Scan for the cell matching the given text and deliver its (x, y) coordinate at center. 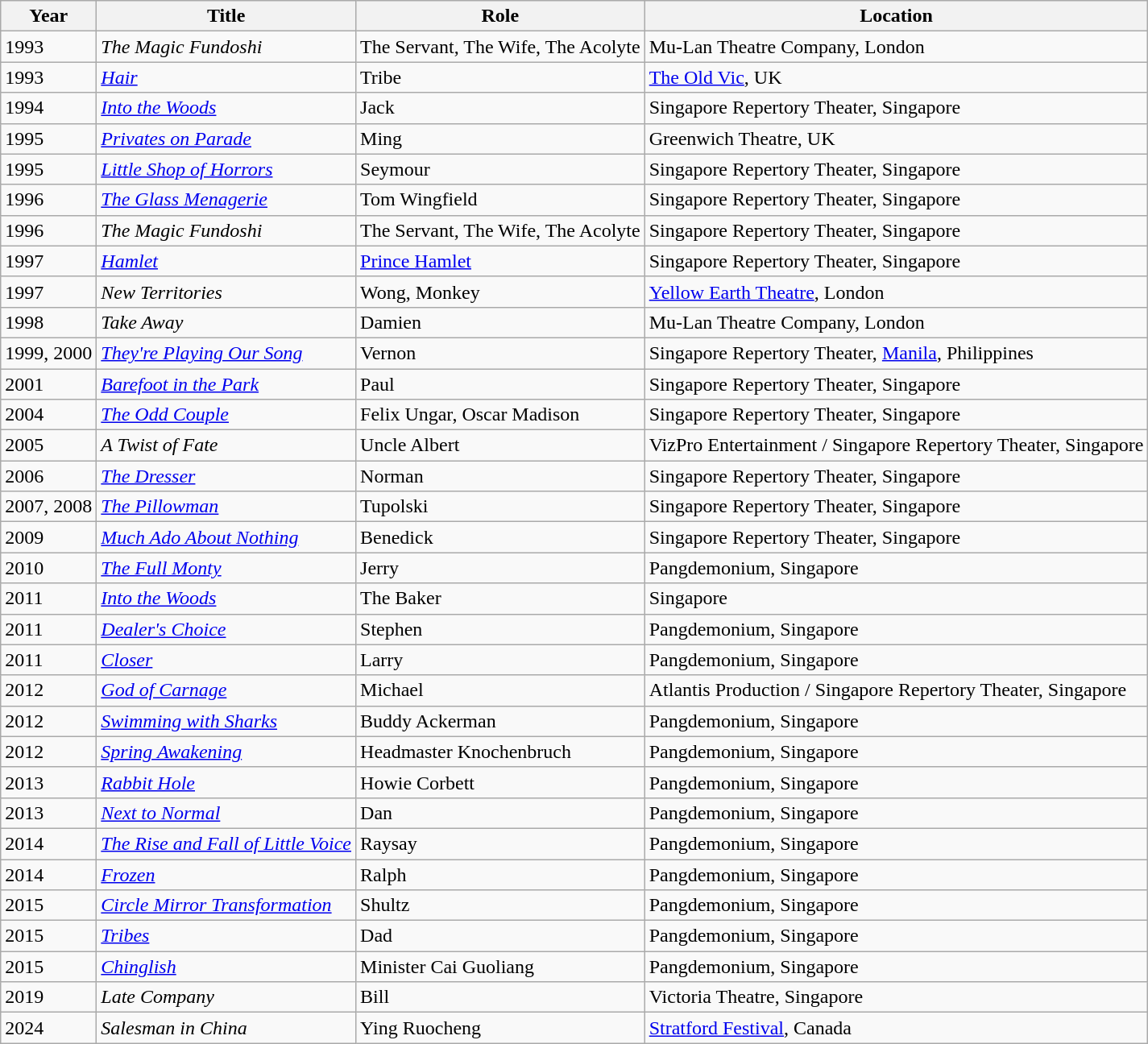
Late Company (226, 997)
1999, 2000 (48, 353)
God of Carnage (226, 690)
Uncle Albert (501, 445)
Benedick (501, 537)
Howie Corbett (501, 782)
Tupolski (501, 507)
Wong, Monkey (501, 292)
Swimming with Sharks (226, 721)
A Twist of Fate (226, 445)
Take Away (226, 322)
Barefoot in the Park (226, 384)
Dad (501, 936)
Hamlet (226, 261)
Hair (226, 77)
Singapore (896, 599)
Dealer's Choice (226, 629)
The Rise and Fall of Little Voice (226, 843)
Tribes (226, 936)
Much Ado About Nothing (226, 537)
The Old Vic, UK (896, 77)
Atlantis Production / Singapore Repertory Theater, Singapore (896, 690)
The Full Monty (226, 568)
Jack (501, 108)
Ming (501, 139)
Chinglish (226, 967)
2006 (48, 476)
Year (48, 16)
Larry (501, 660)
Circle Mirror Transformation (226, 905)
Felix Ungar, Oscar Madison (501, 415)
Raysay (501, 843)
VizPro Entertainment / Singapore Repertory Theater, Singapore (896, 445)
1994 (48, 108)
1998 (48, 322)
The Pillowman (226, 507)
Ying Ruocheng (501, 1028)
Role (501, 16)
Stratford Festival, Canada (896, 1028)
2009 (48, 537)
2001 (48, 384)
Next to Normal (226, 813)
Rabbit Hole (226, 782)
Title (226, 16)
Minister Cai Guoliang (501, 967)
Little Shop of Horrors (226, 169)
Stephen (501, 629)
Location (896, 16)
Jerry (501, 568)
Salesman in China (226, 1028)
The Dresser (226, 476)
Seymour (501, 169)
Shultz (501, 905)
Paul (501, 384)
Yellow Earth Theatre, London (896, 292)
Michael (501, 690)
Spring Awakening (226, 752)
Bill (501, 997)
Damien (501, 322)
The Odd Couple (226, 415)
2019 (48, 997)
Frozen (226, 874)
Norman (501, 476)
Vernon (501, 353)
2004 (48, 415)
Tom Wingfield (501, 200)
Victoria Theatre, Singapore (896, 997)
2007, 2008 (48, 507)
Greenwich Theatre, UK (896, 139)
The Baker (501, 599)
2010 (48, 568)
Headmaster Knochenbruch (501, 752)
Ralph (501, 874)
Tribe (501, 77)
Singapore Repertory Theater, Manila, Philippines (896, 353)
New Territories (226, 292)
Privates on Parade (226, 139)
2024 (48, 1028)
2005 (48, 445)
Closer (226, 660)
Buddy Ackerman (501, 721)
The Glass Menagerie (226, 200)
Dan (501, 813)
They're Playing Our Song (226, 353)
Prince Hamlet (501, 261)
